Locate the cell with the specified text and output its (X, Y) center coordinate. 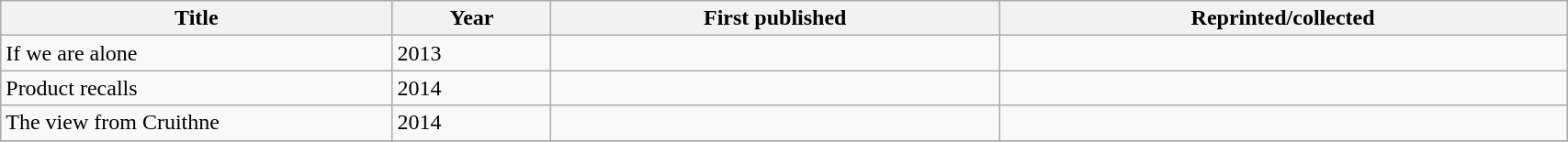
Product recalls (197, 88)
Year (472, 18)
Title (197, 18)
The view from Cruithne (197, 123)
Reprinted/collected (1283, 18)
2013 (472, 53)
First published (775, 18)
If we are alone (197, 53)
